Provide the [x, y] coordinate of the cell's center where the given text is located.  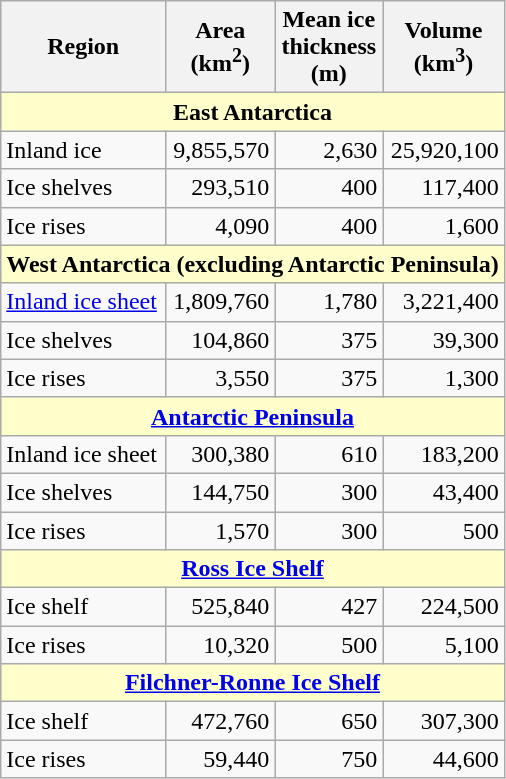
Mean icethickness (m) [329, 47]
5,100 [444, 645]
Area (km2) [220, 47]
Inland ice [84, 150]
3,550 [220, 378]
Region [84, 47]
472,760 [220, 721]
Antarctic Peninsula [252, 416]
1,780 [329, 302]
4,090 [220, 226]
1,300 [444, 378]
1,600 [444, 226]
610 [329, 454]
3,221,400 [444, 302]
West Antarctica (excluding Antarctic Peninsula) [252, 264]
117,400 [444, 188]
2,630 [329, 150]
307,300 [444, 721]
104,860 [220, 340]
183,200 [444, 454]
1,809,760 [220, 302]
43,400 [444, 492]
293,510 [220, 188]
427 [329, 607]
300,380 [220, 454]
9,855,570 [220, 150]
East Antarctica [252, 112]
39,300 [444, 340]
750 [329, 759]
650 [329, 721]
224,500 [444, 607]
10,320 [220, 645]
144,750 [220, 492]
525,840 [220, 607]
Volume (km3) [444, 47]
1,570 [220, 531]
Ross Ice Shelf [252, 569]
Filchner-Ronne Ice Shelf [252, 683]
59,440 [220, 759]
25,920,100 [444, 150]
44,600 [444, 759]
